Detect which cell encompasses the target text, then output its (X, Y) center coordinate. 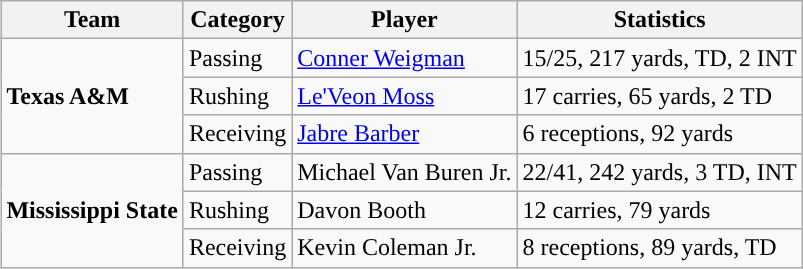
8 receptions, 89 yards, TD (660, 248)
12 carries, 79 yards (660, 210)
Le'Veon Moss (404, 96)
Mississippi State (92, 210)
15/25, 217 yards, TD, 2 INT (660, 58)
Texas A&M (92, 96)
Player (404, 20)
Jabre Barber (404, 134)
Category (237, 20)
Conner Weigman (404, 58)
Michael Van Buren Jr. (404, 172)
Davon Booth (404, 210)
17 carries, 65 yards, 2 TD (660, 96)
Statistics (660, 20)
22/41, 242 yards, 3 TD, INT (660, 172)
Kevin Coleman Jr. (404, 248)
6 receptions, 92 yards (660, 134)
Team (92, 20)
